Capture the cell that displays the provided text and extract its [X, Y] central coordinate. 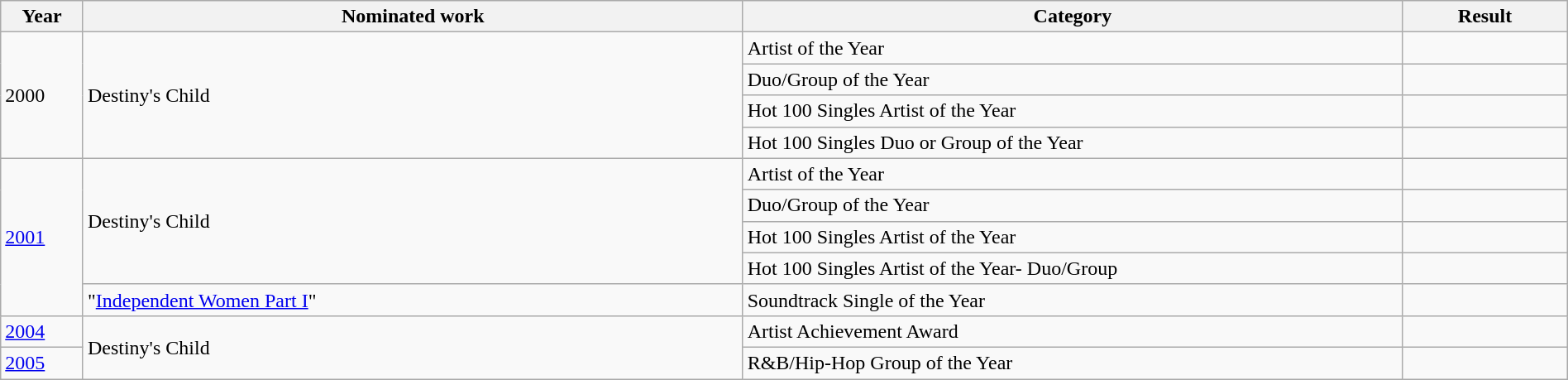
Result [1485, 17]
"Independent Women Part I" [413, 300]
R&B/Hip-Hop Group of the Year [1073, 363]
2004 [42, 331]
Year [42, 17]
2005 [42, 363]
Nominated work [413, 17]
Soundtrack Single of the Year [1073, 300]
Hot 100 Singles Artist of the Year- Duo/Group [1073, 268]
Hot 100 Singles Duo or Group of the Year [1073, 142]
2001 [42, 237]
2000 [42, 95]
Artist Achievement Award [1073, 331]
Category [1073, 17]
